Detect which cell encompasses the target text, then output its [x, y] center coordinate. 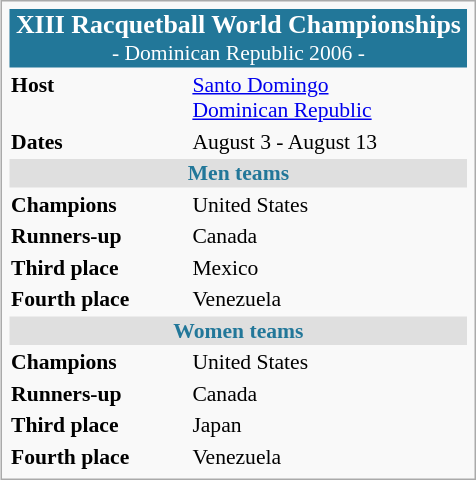
Men teams [239, 173]
Santo Domingo Dominican Republic [329, 97]
August 3 - August 13 [329, 141]
Dates [99, 141]
Women teams [239, 330]
Mexico [329, 267]
XIII Racquetball World Championships- Dominican Republic 2006 - [239, 38]
Japan [329, 425]
Host [99, 97]
